Scan for the cell matching the given text and deliver its [X, Y] coordinate at center. 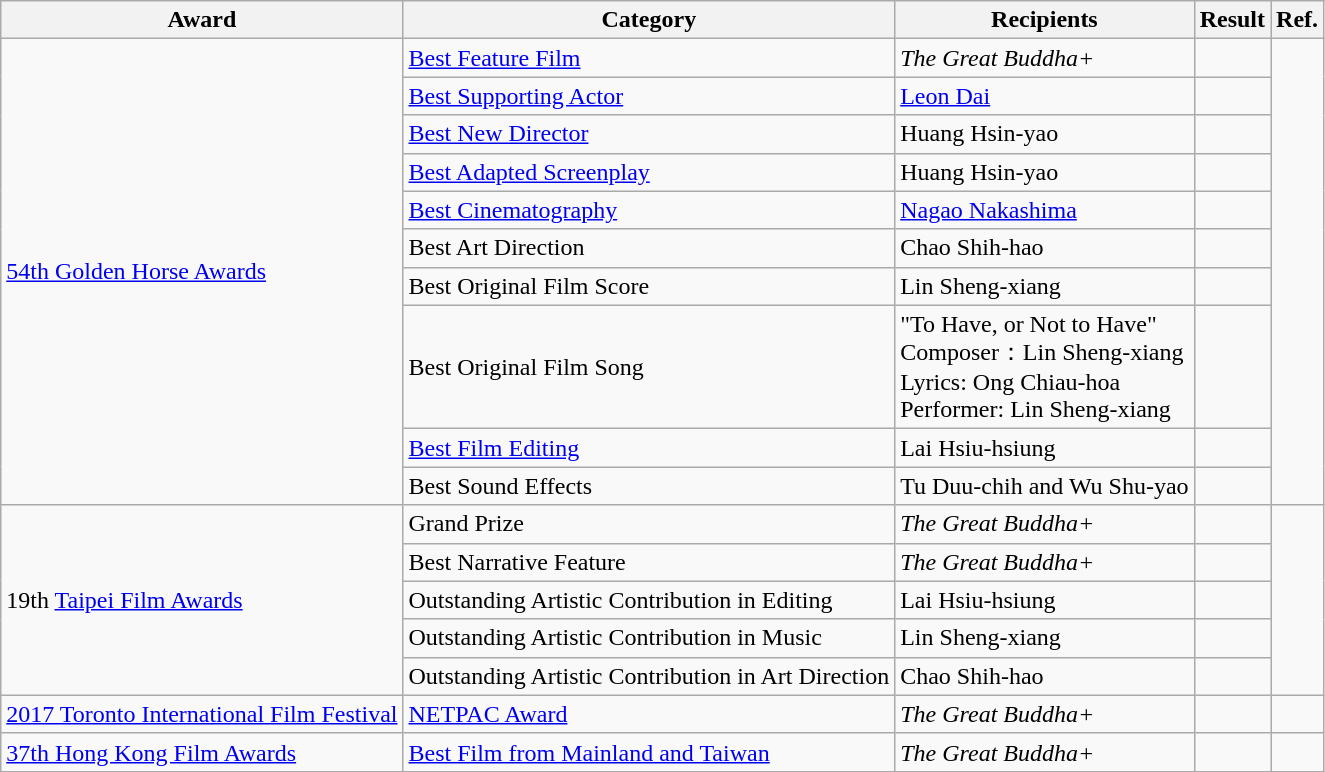
Award [202, 20]
Outstanding Artistic Contribution in Art Direction [649, 676]
Best Film from Mainland and Taiwan [649, 752]
37th Hong Kong Film Awards [202, 752]
Best Cinematography [649, 210]
"To Have, or Not to Have"Composer：Lin Sheng-xiangLyrics: Ong Chiau-hoaPerformer: Lin Sheng-xiang [1044, 367]
Best Art Direction [649, 248]
Best Sound Effects [649, 486]
Best Adapted Screenplay [649, 172]
NETPAC Award [649, 714]
Best Original Film Song [649, 367]
Ref. [1298, 20]
2017 Toronto International Film Festival [202, 714]
Recipients [1044, 20]
Grand Prize [649, 524]
Outstanding Artistic Contribution in Editing [649, 600]
Result [1232, 20]
Nagao Nakashima [1044, 210]
Tu Duu-chih and Wu Shu-yao [1044, 486]
Best Narrative Feature [649, 562]
Best Feature Film [649, 58]
Best Supporting Actor [649, 96]
Leon Dai [1044, 96]
Category [649, 20]
Best New Director [649, 134]
Best Film Editing [649, 448]
Outstanding Artistic Contribution in Music [649, 638]
Best Original Film Score [649, 286]
19th Taipei Film Awards [202, 600]
54th Golden Horse Awards [202, 272]
